Search for the cell housing the specified text and yield its (x, y) center coordinate. 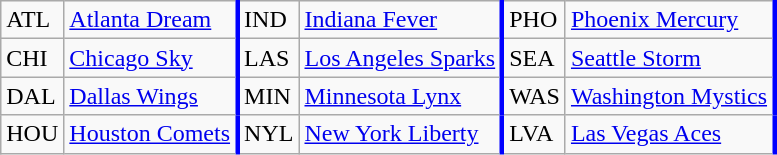
LVA (534, 134)
Seattle Storm (670, 58)
Chicago Sky (150, 58)
IND (268, 20)
CHI (32, 58)
MIN (268, 96)
LAS (268, 58)
Atlanta Dream (150, 20)
Dallas Wings (150, 96)
WAS (534, 96)
Phoenix Mercury (670, 20)
DAL (32, 96)
Washington Mystics (670, 96)
SEA (534, 58)
NYL (268, 134)
ATL (32, 20)
PHO (534, 20)
Indiana Fever (400, 20)
Minnesota Lynx (400, 96)
New York Liberty (400, 134)
Los Angeles Sparks (400, 58)
Houston Comets (150, 134)
Las Vegas Aces (670, 134)
HOU (32, 134)
